Capture the cell that displays the provided text and extract its (x, y) central coordinate. 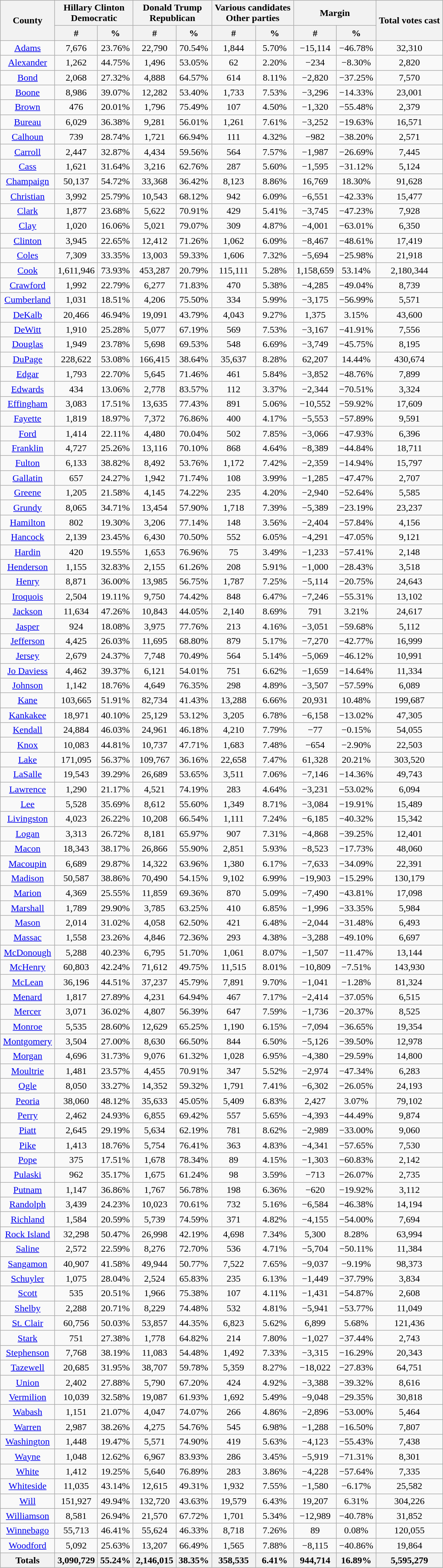
4,807 (155, 1012)
−5,941 (315, 1308)
6,697 (409, 938)
5,359 (234, 1367)
5.91% (275, 567)
−4,291 (315, 537)
Vermilion (28, 1397)
5.06% (275, 404)
Jackson (28, 611)
9,076 (155, 1056)
Lee (28, 804)
12,629 (155, 1027)
1,375 (315, 315)
38.35% (194, 1560)
44.81% (115, 745)
19,207 (315, 1501)
24.37% (115, 656)
61,328 (315, 760)
569 (234, 330)
1,349 (234, 804)
Perry (28, 1115)
23.45% (115, 537)
83.93% (194, 1457)
5,645 (155, 374)
6.15% (275, 1027)
6,967 (155, 1457)
71.74% (194, 478)
8,050 (76, 1086)
6,277 (155, 285)
2,707 (409, 478)
11,035 (76, 1486)
4,369 (76, 893)
−4,228 (315, 1471)
53.05% (194, 63)
Brown (28, 107)
−59.92% (356, 404)
−39.32% (356, 1383)
739 (76, 137)
69.53% (194, 344)
171,095 (76, 760)
−4,285 (315, 285)
2,447 (76, 152)
6.83% (275, 1101)
130,179 (409, 878)
68.12% (194, 196)
7.48% (275, 745)
304,226 (409, 1501)
32.87% (115, 152)
−29.59% (356, 1056)
−4,380 (315, 1056)
−1,659 (315, 670)
37,237 (155, 982)
Douglas (28, 344)
9,874 (409, 1115)
20.71% (115, 1308)
12,401 (409, 834)
Johnson (28, 686)
228,622 (76, 359)
3,834 (409, 1279)
34.71% (115, 508)
−2,989 (315, 1130)
870 (234, 893)
28.04% (115, 1279)
Champaign (28, 181)
2.20% (275, 63)
5.28% (275, 270)
5,535 (76, 1027)
4,455 (155, 1071)
4,462 (76, 670)
942 (234, 196)
4,210 (234, 730)
−53.02% (356, 789)
22,790 (155, 48)
1,787 (234, 582)
−38.20% (356, 137)
22,658 (234, 760)
26.03% (115, 641)
7.17% (275, 997)
18.08% (115, 626)
1,844 (234, 48)
LaSalle (28, 774)
75.38% (194, 1293)
8.62% (275, 1130)
5.52% (275, 1071)
199,687 (409, 700)
−55.48% (356, 107)
6.95% (275, 1056)
61.26% (194, 567)
1,675 (155, 1175)
4.16% (275, 626)
39.29% (115, 774)
−1,285 (315, 478)
Fayette (28, 418)
−46.38% (356, 1205)
32.58% (115, 1397)
879 (234, 641)
−44.84% (356, 448)
22.11% (115, 434)
−42.77% (356, 641)
8,181 (155, 834)
13,288 (234, 700)
1,290 (76, 789)
20.51% (115, 1293)
53.76% (194, 463)
−25.98% (356, 256)
38.64% (194, 359)
83.57% (194, 389)
71,612 (155, 967)
−16.50% (356, 1427)
108 (234, 478)
76.96% (194, 552)
6.43% (275, 1501)
3.59% (275, 1175)
−713 (315, 1175)
−6,302 (315, 1086)
434 (76, 389)
1,789 (76, 908)
−1.28% (356, 982)
7.34% (275, 1234)
3.49% (275, 552)
23.76% (115, 48)
Moultrie (28, 1071)
16,571 (409, 122)
363 (234, 1145)
19,864 (409, 1545)
Livingston (28, 819)
6,029 (76, 122)
4,649 (155, 686)
Peoria (28, 1101)
1,062 (234, 241)
Piatt (28, 1130)
Whiteside (28, 1486)
429 (234, 211)
5,984 (409, 908)
3,504 (76, 1041)
1,031 (76, 300)
24,643 (409, 582)
−1,736 (315, 1012)
−4,868 (315, 834)
4.20% (275, 493)
−48.76% (356, 374)
Hillary ClintonDemocratic (94, 13)
Wayne (28, 1457)
2,140 (234, 611)
−5,114 (315, 582)
Putnam (28, 1190)
7.26% (275, 1531)
3,206 (155, 522)
71.26% (194, 241)
214 (234, 1338)
Edwards (28, 389)
53.12% (194, 715)
6.98% (275, 1427)
76.86% (194, 418)
11,384 (409, 1249)
1,778 (155, 1338)
848 (234, 596)
−43.81% (356, 893)
545 (234, 1427)
Rock Island (28, 1234)
208 (234, 567)
66.50% (194, 1041)
13,454 (155, 508)
3.21% (356, 611)
4,275 (155, 1427)
−2,344 (315, 389)
75 (234, 552)
6,396 (409, 434)
19.11% (115, 596)
Marion (28, 893)
−57.59% (356, 686)
10,737 (155, 745)
7,309 (76, 256)
19.47% (115, 1442)
1,877 (76, 211)
3.56% (275, 522)
2,288 (76, 1308)
46.33% (194, 1531)
4,043 (234, 315)
Will (28, 1501)
56.37% (115, 760)
−2,359 (315, 463)
6,899 (315, 1323)
421 (234, 923)
38,707 (155, 1367)
−60.83% (356, 1160)
11,083 (155, 1353)
3,992 (76, 196)
46.94% (115, 315)
Alexander (28, 63)
4.11% (275, 1293)
55,624 (155, 1531)
−2,044 (315, 923)
535 (76, 1293)
63.96% (194, 863)
148 (234, 522)
−57.89% (356, 418)
3,090,729 (76, 1560)
48,060 (409, 848)
36.00% (115, 582)
−3,167 (315, 330)
7,676 (76, 48)
5,790 (155, 1383)
Jersey (28, 656)
Warren (28, 1427)
25.63% (115, 1545)
17,609 (409, 404)
−14.64% (356, 670)
4.82% (275, 1219)
266 (234, 1412)
16,999 (409, 641)
4,521 (155, 789)
18.30% (356, 181)
64.94% (194, 997)
1,413 (76, 1145)
22.79% (115, 285)
Macoupin (28, 863)
Knox (28, 745)
143,930 (409, 967)
25,582 (409, 1486)
−3,315 (315, 1353)
59.56% (194, 152)
36.86% (115, 1190)
56.75% (194, 582)
−16.29% (356, 1353)
3,083 (76, 404)
−41.91% (356, 330)
4,231 (155, 997)
891 (234, 404)
65.97% (194, 834)
5,112 (409, 626)
1,606 (234, 256)
−2,414 (315, 997)
−7.51% (356, 967)
−1,449 (315, 1279)
8,301 (409, 1457)
557 (234, 1115)
−3,175 (315, 300)
5.34% (275, 1516)
1,817 (76, 997)
McHenry (28, 967)
−40.32% (356, 819)
−6,185 (315, 819)
2,068 (76, 78)
4.32% (275, 137)
Richland (28, 1219)
49.94% (115, 1501)
476 (76, 107)
−2.90% (356, 745)
Woodford (28, 1545)
7.32% (275, 256)
36.42% (194, 181)
62.76% (194, 166)
467 (234, 997)
5.60% (275, 166)
−234 (315, 63)
5.17% (275, 641)
−0.15% (356, 730)
−5,694 (315, 256)
9,102 (234, 878)
−7,270 (315, 641)
8,492 (155, 463)
4.71% (275, 1249)
5.38% (275, 285)
Totals (28, 1560)
548 (234, 344)
−19.63% (356, 122)
3.07% (356, 1101)
7,522 (234, 1264)
303,520 (409, 760)
8,986 (76, 92)
−11.47% (356, 952)
1,111 (234, 819)
−15,114 (315, 48)
5,622 (155, 211)
7,570 (409, 78)
−982 (315, 137)
79.07% (194, 226)
5,585 (409, 493)
−1,000 (315, 567)
1,767 (155, 1190)
2,139 (76, 537)
−5,919 (315, 1457)
10,039 (76, 1397)
−1,987 (315, 152)
3,324 (409, 389)
791 (315, 611)
4,434 (155, 152)
81,324 (409, 982)
Madison (28, 878)
1,412 (76, 1471)
70.50% (194, 537)
−5,704 (315, 1249)
24,961 (155, 730)
6.31% (356, 1501)
7.24% (275, 819)
22.65% (115, 241)
−1,027 (315, 1338)
1,262 (76, 63)
−7,490 (315, 893)
−57.41% (356, 552)
23.78% (115, 344)
35.17% (115, 1175)
50.03% (115, 1323)
6,283 (409, 1071)
41.43% (194, 700)
Stark (28, 1338)
15,489 (409, 804)
−620 (315, 1190)
St. Clair (28, 1323)
Wabash (28, 1412)
7.57% (275, 152)
−54.00% (356, 1219)
36.02% (115, 1012)
Cook (28, 270)
8.71% (275, 804)
5,640 (155, 1471)
−28.43% (356, 567)
1,155 (76, 567)
Total votes cast (409, 20)
61.93% (194, 1397)
11,634 (76, 611)
82,734 (155, 700)
Hardin (28, 552)
1,653 (155, 552)
6.47% (275, 596)
19.55% (115, 552)
Marshall (28, 908)
6.69% (275, 344)
−56.99% (356, 300)
−7,094 (315, 1027)
430,674 (409, 359)
20,343 (409, 1353)
35,637 (234, 359)
−59.68% (356, 626)
732 (234, 1205)
5.65% (275, 1115)
48.12% (115, 1101)
781 (234, 1130)
60,803 (76, 967)
9,281 (155, 122)
−1,233 (315, 552)
12,412 (155, 241)
53.65% (194, 774)
Scott (28, 1293)
Clinton (28, 241)
6,089 (409, 686)
4,888 (155, 78)
71.46% (194, 374)
28.60% (115, 1027)
61.32% (194, 1056)
111 (234, 137)
Bond (28, 78)
2,504 (76, 596)
Massac (28, 938)
Morgan (28, 1056)
14,194 (409, 1205)
11,695 (155, 641)
375 (76, 1160)
Hamilton (28, 522)
26,866 (155, 848)
−47.47% (356, 478)
59.32% (194, 1086)
2,820 (409, 63)
−1,320 (315, 107)
17,098 (409, 893)
4.15% (275, 1160)
2,462 (76, 1115)
2,851 (234, 848)
4,156 (409, 522)
38.19% (115, 1353)
3,216 (155, 166)
69.36% (194, 893)
−1,431 (315, 1293)
2,524 (155, 1279)
−71.31% (356, 1457)
26.22% (115, 819)
77.14% (194, 522)
91,628 (409, 181)
66.49% (194, 1545)
6,515 (409, 997)
79,102 (409, 1101)
13,116 (155, 448)
38.82% (115, 463)
12,978 (409, 1041)
−31.48% (356, 923)
25,129 (155, 715)
4,058 (155, 923)
12,282 (155, 92)
Fulton (28, 463)
1,481 (76, 1071)
286 (234, 1457)
8,871 (76, 582)
Edgar (28, 374)
Jasper (28, 626)
Kendall (28, 730)
10,543 (155, 196)
47.71% (194, 745)
44.35% (194, 1323)
17,419 (409, 241)
7.31% (275, 834)
−654 (315, 745)
3,975 (155, 626)
8,718 (234, 1531)
19,579 (234, 1501)
4.92% (275, 1383)
120,055 (409, 1531)
−8,115 (315, 1545)
358,535 (234, 1560)
55.90% (194, 848)
8,581 (76, 1516)
334 (234, 300)
5,698 (155, 344)
32,298 (76, 1234)
Menard (28, 997)
15,477 (409, 196)
7,748 (155, 656)
−47.23% (356, 211)
Iroquois (28, 596)
DeWitt (28, 330)
15,797 (409, 463)
−3,388 (315, 1383)
62.50% (194, 923)
−10,809 (315, 967)
3,439 (76, 1205)
3.99% (275, 478)
−27.83% (356, 1367)
5,634 (155, 1130)
8,195 (409, 344)
Jo Daviess (28, 670)
Cass (28, 166)
−19.91% (356, 804)
Montgomery (28, 1041)
21.58% (115, 493)
18.51% (115, 300)
Boone (28, 92)
2,146,015 (155, 1560)
20.79% (194, 270)
121,436 (409, 1323)
36.38% (115, 122)
38.86% (115, 878)
8.07% (275, 952)
−57.65% (356, 1145)
−63.01% (356, 226)
4,425 (76, 641)
−46.12% (356, 656)
46.18% (194, 730)
−2,820 (315, 78)
1,205 (76, 493)
−4,123 (315, 1442)
Coles (28, 256)
46.41% (115, 1531)
420 (76, 552)
74.22% (194, 493)
71.83% (194, 285)
−20.37% (356, 1012)
70.61% (194, 1205)
49.75% (194, 967)
63,994 (409, 1234)
4,846 (155, 938)
45.79% (194, 982)
54.76% (194, 1427)
78.34% (194, 1160)
12.62% (115, 1457)
−31.12% (356, 166)
6.36% (275, 1190)
20.01% (115, 107)
−70.51% (356, 389)
53,857 (155, 1323)
Sangamon (28, 1264)
13,003 (155, 256)
1,172 (234, 463)
3.37% (275, 389)
−7,146 (315, 774)
8.69% (275, 611)
McDonough (28, 952)
532 (234, 1308)
5.41% (275, 211)
62 (234, 63)
4,023 (76, 819)
−47.05% (356, 537)
Monroe (28, 1027)
54.01% (194, 670)
Lake (28, 760)
19,543 (76, 774)
16.06% (115, 226)
9,121 (409, 537)
7,438 (409, 1442)
166,415 (155, 359)
453,287 (155, 270)
7,807 (409, 1427)
151,927 (76, 1501)
55.24% (115, 1560)
42.24% (115, 967)
29.19% (115, 1130)
23,001 (409, 92)
38,060 (76, 1101)
Mercer (28, 1012)
6,493 (409, 923)
−29.35% (356, 1397)
−17.73% (356, 848)
1,142 (76, 686)
19,354 (409, 1027)
6.99% (275, 878)
53.40% (194, 92)
−26.07% (356, 1175)
6,121 (155, 670)
46.03% (115, 730)
6,350 (409, 226)
18,711 (409, 448)
54.15% (194, 878)
1,261 (234, 122)
−5,069 (315, 656)
1,190 (234, 1027)
5,754 (155, 1145)
5,077 (155, 330)
5,528 (76, 804)
8,123 (234, 181)
−49.04% (356, 285)
502 (234, 434)
924 (76, 626)
−14.94% (356, 463)
6.41% (275, 1560)
115,111 (234, 270)
4,480 (155, 434)
−3,749 (315, 344)
−55.43% (356, 1442)
6.13% (275, 1279)
14,800 (409, 1056)
400 (234, 418)
24,884 (76, 730)
1,683 (234, 745)
2,148 (409, 552)
6,823 (234, 1323)
54.72% (115, 181)
13,207 (155, 1545)
7.85% (275, 434)
2,645 (76, 1130)
8,276 (155, 1249)
10,023 (155, 1205)
49,743 (409, 774)
−13.02% (356, 715)
Cumberland (28, 300)
Kane (28, 700)
−3,296 (315, 92)
1,793 (76, 374)
−47.34% (356, 1071)
−40.86% (356, 1545)
Hancock (28, 537)
5,124 (409, 166)
Washington (28, 1442)
4.87% (275, 226)
1,028 (234, 1056)
−20.75% (356, 582)
7.42% (275, 463)
2,014 (76, 923)
2,572 (76, 1249)
4.38% (275, 938)
Pulaski (28, 1175)
−1,041 (315, 982)
21.07% (115, 1412)
32.83% (115, 567)
2,427 (315, 1101)
5.62% (275, 1323)
9,060 (409, 1130)
287 (234, 166)
Jefferson (28, 641)
1,678 (155, 1160)
70.04% (194, 434)
−7,246 (315, 596)
33.35% (115, 256)
49,944 (155, 1264)
4.50% (275, 107)
Greene (28, 493)
Crawford (28, 285)
213 (234, 626)
7,335 (409, 1471)
−4,341 (315, 1145)
11,049 (409, 1308)
64,751 (409, 1367)
66.94% (194, 137)
6,094 (409, 789)
−2,974 (315, 1071)
Saline (28, 1249)
647 (234, 1012)
6.66% (275, 700)
Mason (28, 923)
25.28% (115, 330)
30,818 (409, 1397)
32,310 (409, 48)
−39.50% (356, 1041)
−42.33% (356, 196)
38.17% (115, 848)
802 (76, 522)
24.93% (115, 1115)
−1,996 (315, 908)
−57.64% (356, 1471)
−50.11% (356, 1249)
7.61% (275, 122)
54,055 (409, 730)
Margin (335, 13)
2,987 (76, 1427)
7,694 (409, 1219)
−8,467 (315, 241)
77.76% (194, 626)
−3,231 (315, 789)
53.14% (356, 270)
844 (234, 1041)
8.11% (275, 78)
868 (234, 448)
Grundy (28, 508)
1,611,946 (76, 270)
35,633 (155, 1101)
19,091 (155, 315)
33,368 (155, 181)
Winnebago (28, 1531)
Franklin (28, 448)
309 (234, 226)
132,720 (155, 1501)
23,237 (409, 508)
8,525 (409, 1012)
27.38% (115, 1338)
Shelby (28, 1308)
3,945 (76, 241)
−3,288 (315, 938)
−6,584 (315, 1205)
12,615 (155, 1486)
1,621 (76, 166)
1,558 (76, 938)
4,698 (234, 1234)
21,570 (155, 1516)
7.65% (275, 1264)
74.90% (194, 1442)
13,144 (409, 952)
1,075 (76, 1279)
63.25% (194, 908)
−53.00% (356, 1412)
1,733 (234, 92)
74.48% (194, 1308)
7.25% (275, 582)
−1,288 (315, 1427)
8,612 (155, 804)
−3,507 (315, 686)
3.86% (275, 1471)
27.89% (115, 997)
2,679 (76, 656)
26.72% (115, 834)
−3,084 (315, 804)
−2,896 (315, 1412)
−6,551 (315, 196)
8,630 (155, 1041)
6,795 (155, 952)
2,608 (409, 1293)
45.05% (194, 1101)
−19.92% (356, 1190)
4,047 (155, 1412)
657 (76, 478)
69.42% (194, 1115)
McLean (28, 982)
43,600 (409, 315)
1,020 (76, 226)
−3,051 (315, 626)
19.30% (115, 522)
1,147 (76, 1190)
8,739 (409, 285)
Clay (28, 226)
61.24% (194, 1175)
5.16% (275, 1205)
7.47% (275, 760)
Various candidatesOther parties (252, 13)
−3,066 (315, 434)
9,750 (155, 596)
31.73% (115, 1056)
1,584 (76, 1219)
5.93% (275, 848)
−47.93% (356, 434)
77.43% (194, 404)
6,689 (76, 863)
23.57% (115, 1071)
65.83% (194, 1279)
7,445 (409, 152)
75.50% (194, 300)
−46.78% (356, 48)
103,665 (76, 700)
−1,595 (315, 166)
5.84% (275, 374)
59.78% (194, 1367)
Calhoun (28, 137)
4,206 (155, 300)
4.86% (275, 1412)
−48.61% (356, 241)
27.00% (115, 1041)
County (28, 20)
8,229 (155, 1308)
5,409 (234, 1101)
293 (234, 938)
3,313 (76, 834)
−26.05% (356, 1086)
62,207 (315, 359)
3.45% (275, 1457)
4.89% (275, 686)
−53.77% (356, 1308)
74.59% (194, 1219)
5.09% (275, 893)
1,819 (76, 418)
Donald TrumpRepublican (172, 13)
1,992 (76, 285)
1,942 (155, 478)
962 (76, 1175)
3,518 (409, 567)
Pope (28, 1160)
6.50% (275, 1041)
67.20% (194, 1383)
6,855 (155, 1115)
1,565 (234, 1545)
3,071 (76, 1012)
7,928 (409, 211)
62.19% (194, 1130)
552 (234, 537)
7.80% (275, 1338)
5.70% (275, 48)
7,556 (409, 330)
5.63% (275, 1442)
5.49% (275, 1397)
Ford (28, 434)
14.44% (356, 359)
−45.75% (356, 344)
7,891 (234, 982)
74.42% (194, 596)
27.32% (115, 78)
2,142 (409, 1160)
7.39% (275, 508)
26,689 (155, 774)
13,635 (155, 404)
1,701 (234, 1516)
8.01% (275, 967)
−39.25% (356, 834)
10,208 (155, 819)
−49.10% (356, 938)
−57.84% (356, 522)
1,718 (234, 508)
−8.30% (356, 63)
55,713 (76, 1531)
2,735 (409, 1175)
DeKalb (28, 315)
5.99% (275, 300)
536 (234, 1249)
Ogle (28, 1086)
Lawrence (28, 789)
−23.19% (356, 508)
25.26% (115, 448)
−10,552 (315, 404)
614 (234, 78)
371 (234, 1219)
3,205 (234, 715)
22.70% (115, 374)
−9,037 (315, 1264)
76.35% (194, 686)
31,852 (409, 1516)
16,769 (315, 181)
31.64% (115, 166)
22,503 (409, 745)
60,756 (76, 1323)
20,685 (76, 1367)
22.59% (115, 1249)
6,430 (155, 537)
4,696 (76, 1056)
2,379 (409, 107)
DuPage (28, 359)
72.70% (194, 1249)
26,998 (155, 1234)
2,743 (409, 1338)
64.57% (194, 78)
−77 (315, 730)
944,714 (315, 1560)
49.31% (194, 1486)
Pike (28, 1145)
−19,903 (315, 878)
2,155 (155, 567)
6.85% (275, 908)
−3,252 (315, 122)
22,391 (409, 863)
7,768 (76, 1353)
5.14% (275, 656)
41.58% (115, 1264)
50.77% (194, 1264)
75.49% (194, 107)
Carroll (28, 152)
11,334 (409, 670)
57.90% (194, 508)
15,342 (409, 819)
0.08% (356, 1531)
−2,404 (315, 522)
1,796 (155, 107)
43.14% (115, 1486)
7,372 (155, 418)
21,918 (409, 256)
1,791 (234, 1086)
1,448 (76, 1442)
410 (234, 908)
−5,389 (315, 508)
−14.36% (356, 774)
13,985 (155, 582)
−4,393 (315, 1115)
Williamson (28, 1516)
6.48% (275, 923)
38.26% (115, 1427)
7.06% (275, 774)
6,133 (76, 463)
5,021 (155, 226)
18,971 (76, 715)
42.19% (194, 1234)
3.15% (356, 315)
−33.00% (356, 1130)
39.37% (115, 670)
13,102 (409, 596)
1,048 (76, 1457)
64.82% (194, 1338)
10,991 (409, 656)
Randolph (28, 1205)
56.39% (194, 1012)
9.27% (275, 315)
25.55% (115, 893)
Henderson (28, 567)
74.19% (194, 789)
43.79% (194, 315)
8,616 (409, 1383)
1,414 (76, 434)
66.54% (194, 819)
67.19% (194, 330)
1,949 (76, 344)
44.51% (115, 982)
59.33% (194, 256)
11,859 (155, 893)
28.74% (115, 137)
5.68% (356, 1323)
51.91% (115, 700)
−3,852 (315, 374)
24.27% (115, 478)
109,767 (155, 760)
56.78% (194, 1190)
4.83% (275, 1145)
−12,989 (315, 1516)
7,899 (409, 374)
20,931 (315, 700)
7,530 (409, 1145)
40,907 (76, 1264)
6.17% (275, 863)
−8,389 (315, 448)
2,778 (155, 389)
7.79% (275, 730)
7.55% (275, 1486)
−37.79% (356, 1279)
3,785 (155, 908)
−26.69% (356, 152)
19,087 (155, 1397)
67.72% (194, 1516)
7.88% (275, 1545)
5,288 (76, 952)
−2,940 (315, 493)
33.27% (115, 1086)
11,515 (234, 967)
Tazewell (28, 1367)
14,322 (155, 863)
13.06% (115, 389)
43.63% (194, 1501)
70,490 (155, 878)
−6.17% (356, 1486)
1,496 (155, 63)
−33.35% (356, 908)
72.36% (194, 938)
Adams (28, 48)
65.25% (194, 1027)
44.05% (194, 611)
Kankakee (28, 715)
10,083 (76, 745)
76.41% (194, 1145)
Henry (28, 582)
31.02% (115, 923)
31.95% (115, 1367)
−1,303 (315, 1160)
−9.19% (356, 1264)
20.59% (115, 1219)
16.89% (356, 1560)
Macon (28, 848)
Logan (28, 834)
−55.31% (356, 596)
−5,553 (315, 418)
−37.25% (356, 78)
7.33% (275, 1353)
5,300 (315, 1234)
10.48% (356, 700)
9.70% (275, 982)
−1,580 (315, 1486)
21.17% (115, 789)
−3,745 (315, 211)
55.60% (194, 804)
−7,633 (315, 863)
50,587 (76, 878)
Stephenson (28, 1353)
2,571 (409, 137)
−4,001 (315, 226)
−1,507 (315, 952)
1,966 (155, 1293)
298 (234, 686)
40.10% (115, 715)
74.07% (194, 1412)
70.54% (194, 48)
−15.29% (356, 878)
98 (234, 1175)
461 (234, 374)
Effingham (28, 404)
24,617 (409, 611)
47,305 (409, 715)
4,727 (76, 448)
50,137 (76, 181)
76.89% (194, 1471)
23.26% (115, 938)
−54.87% (356, 1293)
5,464 (409, 1412)
3,511 (234, 774)
6.78% (275, 715)
1,910 (76, 330)
9,591 (409, 418)
−5,126 (315, 1041)
1,158,659 (315, 270)
−34.09% (356, 863)
−36.65% (356, 1027)
−37.05% (356, 997)
−6,158 (315, 715)
1,380 (234, 863)
3,112 (409, 1190)
198 (234, 1190)
1,151 (76, 1412)
7.59% (275, 1012)
−52.64% (356, 493)
18,343 (76, 848)
Union (28, 1383)
4.17% (275, 418)
70.10% (194, 448)
2,402 (76, 1383)
18.97% (115, 418)
36.16% (194, 760)
5,595,279 (409, 1560)
419 (234, 1442)
1,721 (155, 137)
51.70% (194, 952)
7.41% (275, 1086)
−18,022 (315, 1367)
−40.78% (356, 1516)
1,692 (234, 1397)
4.81% (275, 1308)
54.48% (194, 1353)
20.21% (356, 760)
98,373 (409, 1264)
23.68% (115, 211)
2,180,344 (409, 270)
56.01% (194, 122)
424 (234, 1383)
24.23% (115, 1205)
5,739 (155, 1219)
50.47% (115, 1234)
39.07% (115, 92)
19.25% (115, 1471)
−4,155 (315, 1219)
Christian (28, 196)
470 (234, 285)
Gallatin (28, 478)
29.87% (115, 863)
44.75% (115, 63)
−37.44% (356, 1338)
73.93% (115, 270)
47.26% (115, 611)
347 (234, 1071)
68.80% (194, 641)
8,065 (76, 508)
25.79% (115, 196)
35.69% (115, 804)
27.88% (115, 1383)
20,466 (76, 315)
70.49% (194, 656)
1,061 (234, 952)
40.23% (115, 952)
−14.33% (356, 92)
Schuyler (28, 1279)
5,092 (76, 1545)
36,196 (76, 982)
−8,523 (315, 848)
53.08% (115, 359)
Bureau (28, 122)
8.27% (275, 1367)
White (28, 1471)
4,145 (155, 493)
29.90% (115, 908)
Clark (28, 211)
24,193 (409, 1086)
−44.49% (356, 1115)
8.86% (275, 181)
907 (234, 834)
26.94% (115, 1516)
1,932 (234, 1486)
1,492 (234, 1353)
112 (234, 389)
6.05% (275, 537)
14,352 (155, 1086)
−9,048 (315, 1397)
6.62% (275, 670)
10,843 (155, 611)
